Capture the cell that displays the provided text and extract its [X, Y] central coordinate. 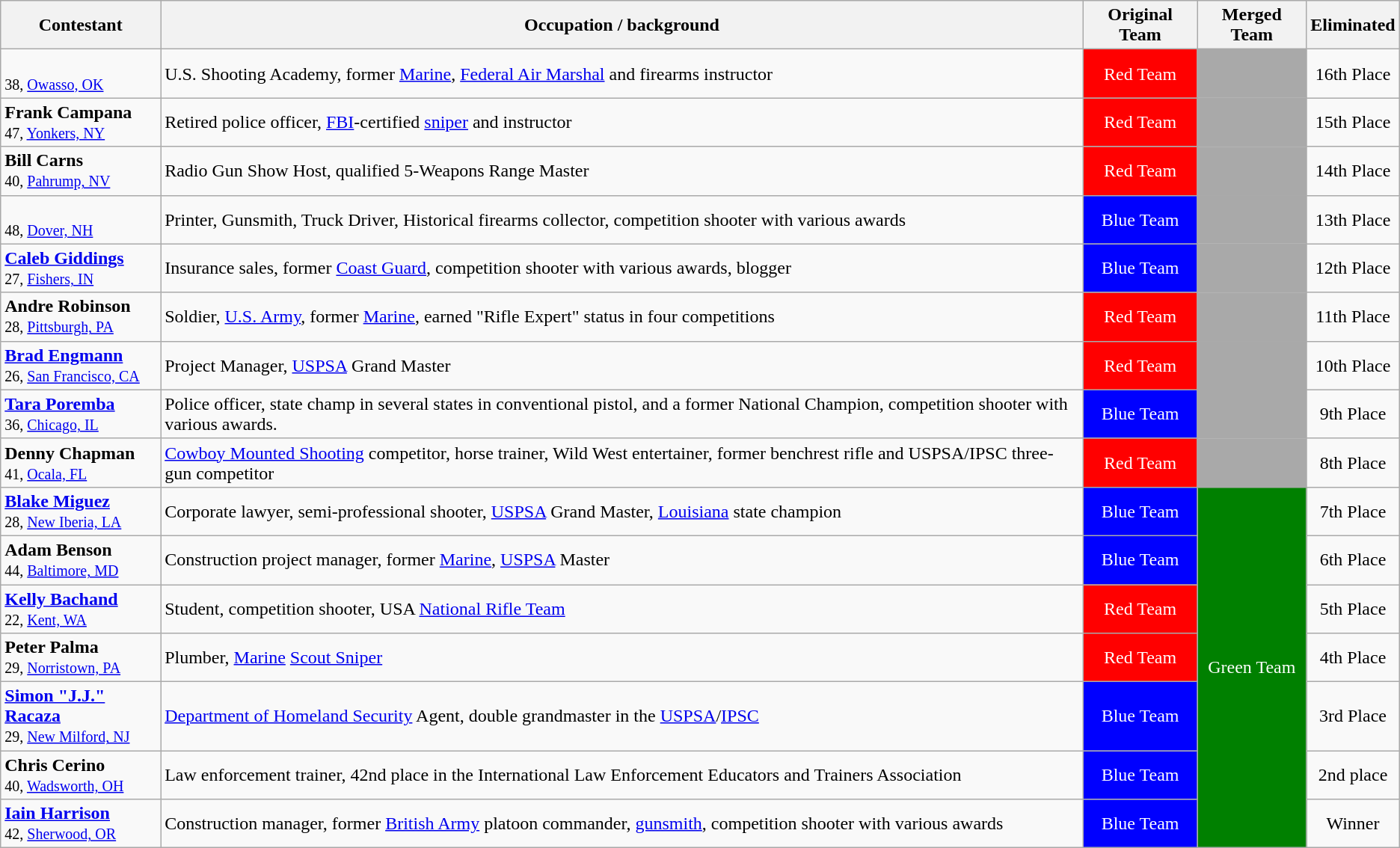
4th Place [1353, 658]
Original Team [1140, 25]
Cowboy Mounted Shooting competitor, horse trainer, Wild West entertainer, former benchrest rifle and USPSA/IPSC three-gun competitor [622, 462]
2nd place [1353, 775]
Soldier, U.S. Army, former Marine, earned "Rifle Expert" status in four competitions [622, 317]
Simon "J.J." Racaza29, New Milford, NJ [81, 716]
8th Place [1353, 462]
Blake Miguez28, New Iberia, LA [81, 511]
Occupation / background [622, 25]
Plumber, Marine Scout Sniper [622, 658]
Construction manager, former British Army platoon commander, gunsmith, competition shooter with various awards [622, 824]
Caleb Giddings27, Fishers, IN [81, 268]
Project Manager, USPSA Grand Master [622, 365]
Winner [1353, 824]
5th Place [1353, 609]
38, Owasso, OK [81, 73]
16th Place [1353, 73]
6th Place [1353, 559]
9th Place [1353, 414]
Brad Engmann26, San Francisco, CA [81, 365]
Kelly Bachand22, Kent, WA [81, 609]
14th Place [1353, 170]
Denny Chapman41, Ocala, FL [81, 462]
3rd Place [1353, 716]
11th Place [1353, 317]
Corporate lawyer, semi-professional shooter, USPSA Grand Master, Louisiana state champion [622, 511]
15th Place [1353, 123]
10th Place [1353, 365]
Iain Harrison42, Sherwood, OR [81, 824]
Bill Carns40, Pahrump, NV [81, 170]
Green Team [1252, 667]
Construction project manager, former Marine, USPSA Master [622, 559]
Andre Robinson28, Pittsburgh, PA [81, 317]
7th Place [1353, 511]
Contestant [81, 25]
Printer, Gunsmith, Truck Driver, Historical firearms collector, competition shooter with various awards [622, 220]
Police officer, state champ in several states in conventional pistol, and a former National Champion, competition shooter with various awards. [622, 414]
Department of Homeland Security Agent, double grandmaster in the USPSA/IPSC [622, 716]
Peter Palma29, Norristown, PA [81, 658]
Chris Cerino40, Wadsworth, OH [81, 775]
Law enforcement trainer, 42nd place in the International Law Enforcement Educators and Trainers Association [622, 775]
Retired police officer, FBI-certified sniper and instructor [622, 123]
U.S. Shooting Academy, former Marine, Federal Air Marshal and firearms instructor [622, 73]
Insurance sales, former Coast Guard, competition shooter with various awards, blogger [622, 268]
Eliminated [1353, 25]
13th Place [1353, 220]
Radio Gun Show Host, qualified 5-Weapons Range Master [622, 170]
Adam Benson44, Baltimore, MD [81, 559]
Frank Campana47, Yonkers, NY [81, 123]
Merged Team [1252, 25]
48, Dover, NH [81, 220]
Student, competition shooter, USA National Rifle Team [622, 609]
12th Place [1353, 268]
Tara Poremba36, Chicago, IL [81, 414]
